Return (x, y) of the center of cell containing provided text 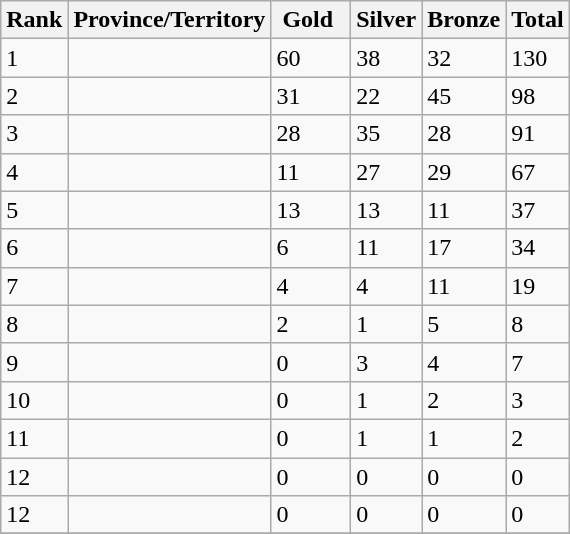
67 (538, 172)
32 (464, 58)
38 (386, 58)
29 (464, 172)
Bronze (464, 20)
98 (538, 96)
Silver (386, 20)
Rank (34, 20)
19 (538, 286)
37 (538, 210)
Gold (311, 20)
9 (34, 362)
31 (311, 96)
17 (464, 248)
Province/Territory (170, 20)
22 (386, 96)
91 (538, 134)
60 (311, 58)
10 (34, 400)
130 (538, 58)
34 (538, 248)
35 (386, 134)
Total (538, 20)
27 (386, 172)
45 (464, 96)
